Provide the [x, y] coordinate of the cell's center where the given text is located.  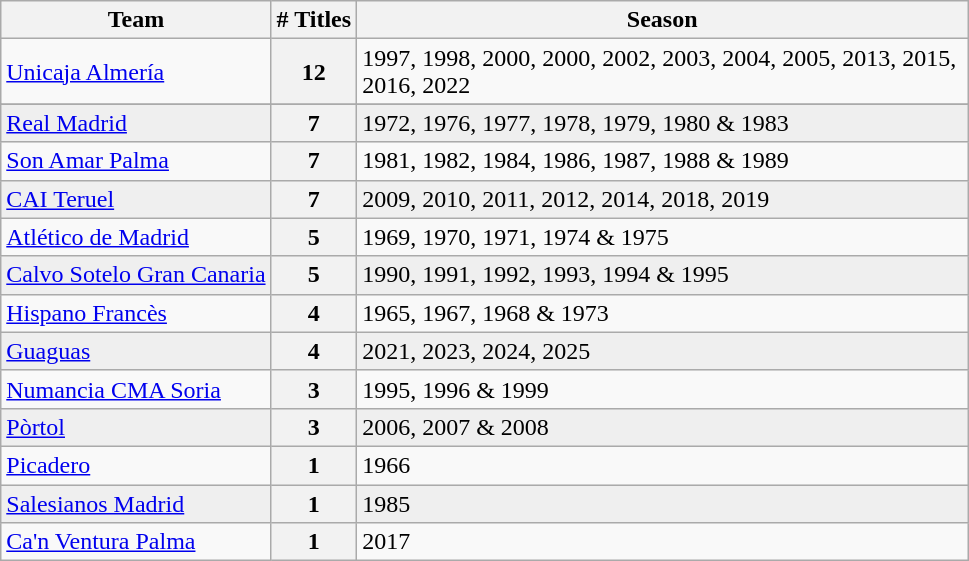
1997, 1998, 2000, 2000, 2002, 2003, 2004, 2005, 2013, 2015, 2016, 2022 [662, 72]
Son Amar Palma [136, 161]
Pòrtol [136, 427]
Salesianos Madrid [136, 503]
2021, 2023, 2024, 2025 [662, 351]
Guaguas [136, 351]
1969, 1970, 1971, 1974 & 1975 [662, 237]
1985 [662, 503]
Season [662, 20]
Picadero [136, 465]
1981, 1982, 1984, 1986, 1987, 1988 & 1989 [662, 161]
Atlético de Madrid [136, 237]
1990, 1991, 1992, 1993, 1994 & 1995 [662, 275]
12 [314, 72]
CAI Teruel [136, 199]
1995, 1996 & 1999 [662, 389]
2009, 2010, 2011, 2012, 2014, 2018, 2019 [662, 199]
Team [136, 20]
Unicaja Almería [136, 72]
2006, 2007 & 2008 [662, 427]
1965, 1967, 1968 & 1973 [662, 313]
Numancia CMA Soria [136, 389]
1972, 1976, 1977, 1978, 1979, 1980 & 1983 [662, 123]
Ca'n Ventura Palma [136, 542]
Calvo Sotelo Gran Canaria [136, 275]
# Titles [314, 20]
Hispano Francès [136, 313]
1966 [662, 465]
Real Madrid [136, 123]
2017 [662, 542]
